From the cell containing the given text, extract its center point as [x, y] coordinate. 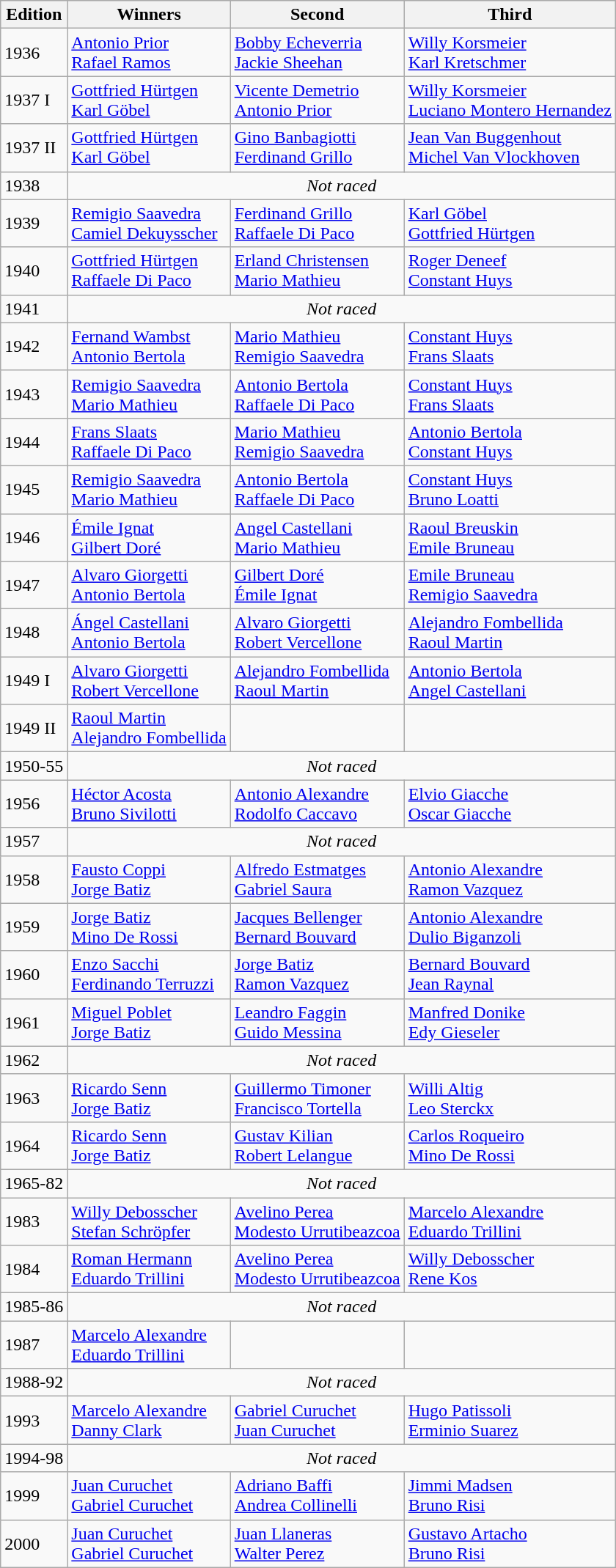
1944 [34, 441]
1957 [34, 842]
1983 [34, 1221]
1985-86 [34, 1307]
1945 [34, 490]
Constant Huys Bruno Loatti [510, 490]
Émile Ignat Gilbert Doré [149, 537]
Gino Banbagiotti Ferdinand Grillo [317, 148]
Frans Slaats Raffaele Di Paco [149, 441]
Antonio Bertola Constant Huys [510, 441]
1961 [34, 1022]
1946 [34, 537]
1940 [34, 271]
Jean Van Buggenhout Michel Van Vlockhoven [510, 148]
Antonio Alexandre Rodolfo Caccavo [317, 803]
1988-92 [34, 1383]
Jorge Batiz Ramon Vazquez [317, 975]
Erland Christensen Mario Mathieu [317, 271]
Gabriel Curuchet Juan Curuchet [317, 1421]
1950-55 [34, 766]
1938 [34, 185]
1993 [34, 1421]
Roman Hermann Eduardo Trillini [149, 1270]
1956 [34, 803]
1984 [34, 1270]
1949 II [34, 729]
Winners [149, 15]
1963 [34, 1098]
1965-82 [34, 1183]
Antonio Alexandre Dulio Biganzoli [510, 927]
1937 I [34, 100]
Guillermo Timoner Francisco Tortella [317, 1098]
Carlos Roqueiro Mino De Rossi [510, 1145]
Adriano Baffi Andrea Collinelli [317, 1495]
1941 [34, 309]
1939 [34, 223]
1937 II [34, 148]
Gustavo Artacho Bruno Risi [510, 1544]
Leandro Faggin Guido Messina [317, 1022]
Ferdinand Grillo Raffaele Di Paco [317, 223]
Marcelo Alexandre Danny Clark [149, 1421]
Elvio Giacche Oscar Giacche [510, 803]
Jacques Bellenger Bernard Bouvard [317, 927]
Gustav Kilian Robert Lelangue [317, 1145]
1943 [34, 394]
Raoul Martin Alejandro Fombellida [149, 729]
Antonio Bertola Angel Castellani [510, 680]
1948 [34, 633]
Third [510, 15]
Willi Altig Leo Sterckx [510, 1098]
Willy Debosscher Stefan Schröpfer [149, 1221]
Bernard Bouvard Jean Raynal [510, 975]
1962 [34, 1060]
1949 I [34, 680]
Emile Bruneau Remigio Saavedra [510, 585]
1987 [34, 1344]
Second [317, 15]
1999 [34, 1495]
Edition [34, 15]
Jorge Batiz Mino De Rossi [149, 927]
Antonio Alexandre Ramon Vazquez [510, 880]
Bobby Echeverria Jackie Sheehan [317, 53]
Roger Deneef Constant Huys [510, 271]
1960 [34, 975]
1942 [34, 346]
1959 [34, 927]
1936 [34, 53]
Remigio Saavedra Camiel Dekuysscher [149, 223]
Gilbert Doré Émile Ignat [317, 585]
Raoul Breuskin Emile Bruneau [510, 537]
Karl Göbel Gottfried Hürtgen [510, 223]
Jimmi Madsen Bruno Risi [510, 1495]
Willy Korsmeier Karl Kretschmer [510, 53]
Manfred Donike Edy Gieseler [510, 1022]
1994-98 [34, 1458]
Fernand Wambst Antonio Bertola [149, 346]
2000 [34, 1544]
Vicente Demetrio Antonio Prior [317, 100]
1958 [34, 880]
Ángel Castellani Antonio Bertola [149, 633]
Hugo Patissoli Erminio Suarez [510, 1421]
Juan Llaneras Walter Perez [317, 1544]
Miguel Poblet Jorge Batiz [149, 1022]
Willy Debosscher Rene Kos [510, 1270]
1947 [34, 585]
Alfredo Estmatges Gabriel Saura [317, 880]
Gottfried Hürtgen Raffaele Di Paco [149, 271]
Héctor Acosta Bruno Sivilotti [149, 803]
Antonio Prior Rafael Ramos [149, 53]
Enzo Sacchi Ferdinando Terruzzi [149, 975]
Alvaro Giorgetti Antonio Bertola [149, 585]
Fausto Coppi Jorge Batiz [149, 880]
1964 [34, 1145]
Willy Korsmeier Luciano Montero Hernandez [510, 100]
Angel Castellani Mario Mathieu [317, 537]
